Locate the cell with the specified text and output its (x, y) center coordinate. 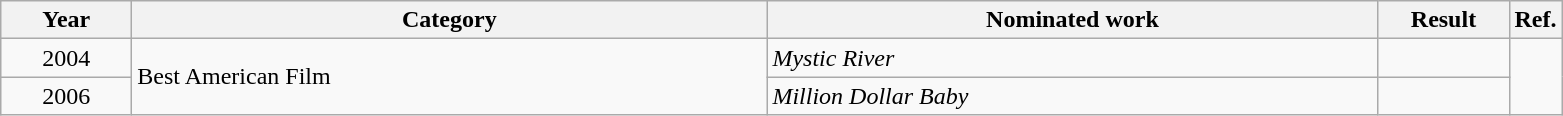
Result (1444, 20)
Year (66, 20)
Mystic River (1072, 58)
Best American Film (450, 77)
2006 (66, 96)
2004 (66, 58)
Million Dollar Baby (1072, 96)
Category (450, 20)
Ref. (1536, 20)
Nominated work (1072, 20)
